Find where the given text appears and provide that cell's center as (X, Y) coordinate. 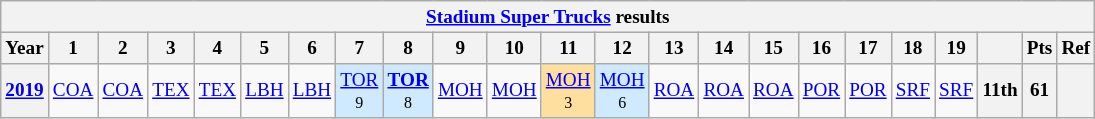
3 (171, 48)
TOR8 (408, 91)
16 (821, 48)
19 (956, 48)
61 (1040, 91)
TOR9 (360, 91)
Pts (1040, 48)
1 (73, 48)
14 (724, 48)
2 (123, 48)
Stadium Super Trucks results (548, 17)
18 (912, 48)
Ref (1076, 48)
11th (1000, 91)
12 (622, 48)
15 (773, 48)
7 (360, 48)
4 (217, 48)
17 (868, 48)
6 (312, 48)
13 (674, 48)
9 (460, 48)
Year (25, 48)
MOH3 (568, 91)
8 (408, 48)
11 (568, 48)
MOH6 (622, 91)
5 (265, 48)
2019 (25, 91)
10 (514, 48)
